Scan for the cell matching the given text and deliver its [x, y] coordinate at center. 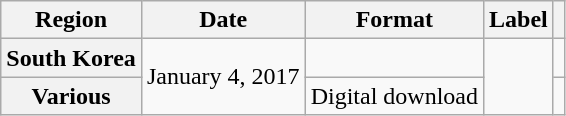
Label [518, 20]
Region [72, 20]
Date [223, 20]
South Korea [72, 58]
January 4, 2017 [223, 77]
Various [72, 96]
Digital download [394, 96]
Format [394, 20]
